Locate the cell with the specified text and output its [X, Y] center coordinate. 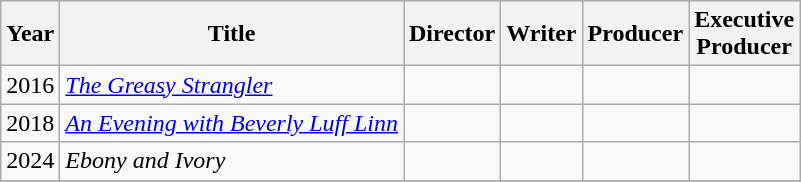
An Evening with Beverly Luff Linn [232, 123]
Ebony and Ivory [232, 161]
2018 [30, 123]
Director [452, 34]
2016 [30, 85]
Title [232, 34]
Writer [542, 34]
The Greasy Strangler [232, 85]
2024 [30, 161]
ExecutiveProducer [744, 34]
Producer [636, 34]
Year [30, 34]
